Capture the cell that displays the provided text and extract its (X, Y) central coordinate. 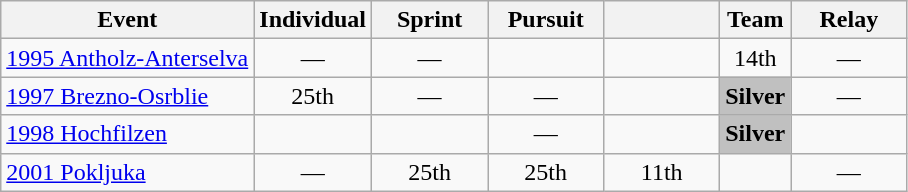
Event (128, 20)
Sprint (430, 20)
Relay (849, 20)
1997 Brezno-Osrblie (128, 96)
11th (662, 172)
14th (756, 58)
Pursuit (546, 20)
1998 Hochfilzen (128, 134)
2001 Pokljuka (128, 172)
Team (756, 20)
1995 Antholz-Anterselva (128, 58)
Individual (313, 20)
